From the cell containing the given text, extract its center point as (X, Y) coordinate. 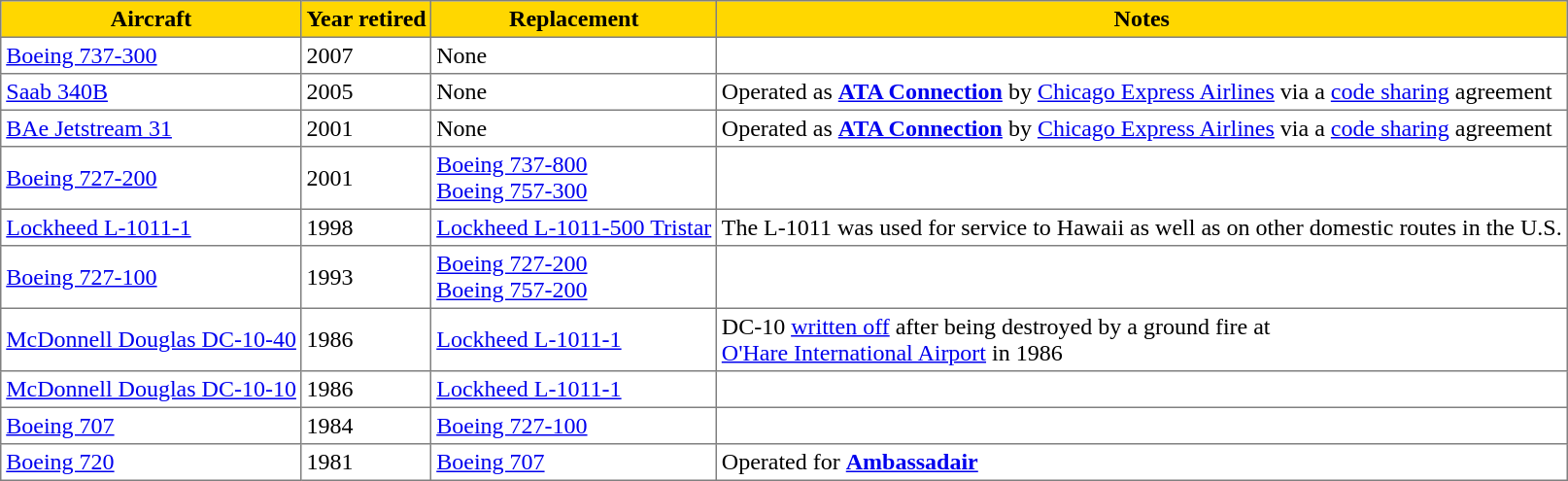
McDonnell Douglas DC-10-40 (152, 339)
The L-1011 was used for service to Hawaii as well as on other domestic routes in the U.S. (1142, 227)
Boeing 727-200 (152, 178)
McDonnell Douglas DC-10-10 (152, 390)
Replacement (574, 19)
Aircraft (152, 19)
2007 (366, 55)
Boeing 737-300 (152, 55)
2005 (366, 92)
Year retired (366, 19)
Boeing 737-800Boeing 757-300 (574, 178)
Operated for Ambassadair (1142, 463)
Boeing 727-200Boeing 757-200 (574, 277)
DC-10 written off after being destroyed by a ground fire atO'Hare International Airport in 1986 (1142, 339)
Boeing 720 (152, 463)
Notes (1142, 19)
BAe Jetstream 31 (152, 128)
Saab 340B (152, 92)
1993 (366, 277)
1984 (366, 426)
1998 (366, 227)
1981 (366, 463)
Lockheed L-1011-500 Tristar (574, 227)
